Determine the (X, Y) coordinate at the center of the cell enclosing the given text.  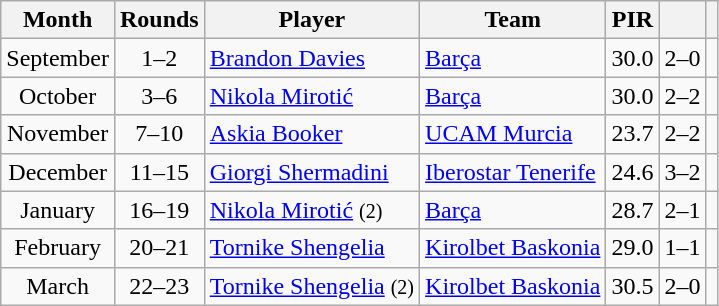
Player (312, 20)
March (58, 286)
28.7 (632, 210)
24.6 (632, 172)
Tornike Shengelia (312, 248)
16–19 (159, 210)
2–1 (682, 210)
Askia Booker (312, 134)
Nikola Mirotić (2) (312, 210)
Rounds (159, 20)
UCAM Murcia (513, 134)
30.5 (632, 286)
Brandon Davies (312, 58)
Nikola Mirotić (312, 96)
October (58, 96)
PIR (632, 20)
November (58, 134)
February (58, 248)
3–2 (682, 172)
11–15 (159, 172)
1–1 (682, 248)
Giorgi Shermadini (312, 172)
20–21 (159, 248)
Month (58, 20)
Iberostar Tenerife (513, 172)
January (58, 210)
3–6 (159, 96)
7–10 (159, 134)
22–23 (159, 286)
29.0 (632, 248)
Tornike Shengelia (2) (312, 286)
Team (513, 20)
23.7 (632, 134)
1–2 (159, 58)
December (58, 172)
September (58, 58)
